Return the (X, Y) coordinate for the center point of the cell that contains the specified text.  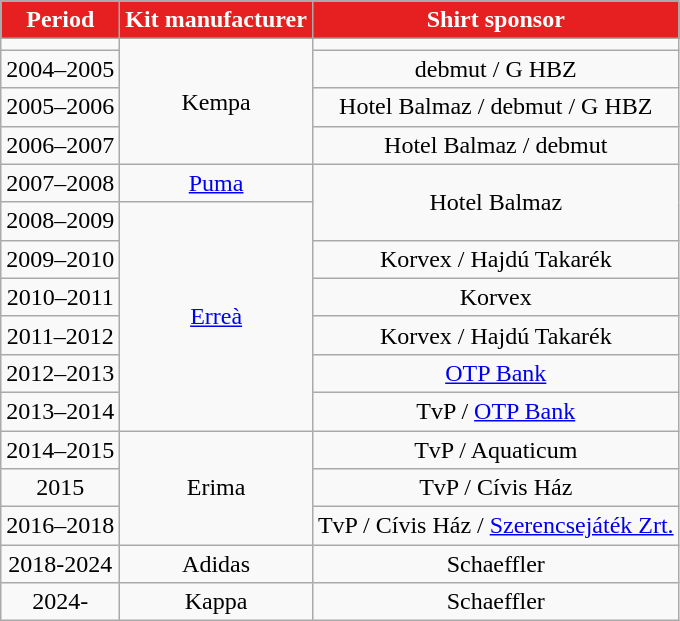
TvP / Cívis Ház (496, 488)
Puma (216, 183)
2015 (60, 488)
Korvex (496, 297)
debmut / G HBZ (496, 69)
Kempa (216, 102)
2012–2013 (60, 373)
2024- (60, 602)
Erreà (216, 316)
2004–2005 (60, 69)
TvP / Cívis Ház / Szerencsejáték Zrt. (496, 526)
2006–2007 (60, 145)
Period (60, 20)
2013–2014 (60, 411)
2011–2012 (60, 335)
2008–2009 (60, 221)
Erima (216, 487)
Hotel Balmaz / debmut / G HBZ (496, 107)
2009–2010 (60, 259)
TvP / OTP Bank (496, 411)
2010–2011 (60, 297)
Shirt sponsor (496, 20)
Hotel Balmaz (496, 202)
TvP / Aquaticum (496, 449)
2005–2006 (60, 107)
Hotel Balmaz / debmut (496, 145)
Adidas (216, 564)
OTP Bank (496, 373)
2014–2015 (60, 449)
Kappa (216, 602)
2018-2024 (60, 564)
2016–2018 (60, 526)
2007–2008 (60, 183)
Kit manufacturer (216, 20)
